Determine the [X, Y] coordinate at the center of the cell enclosing the given text.  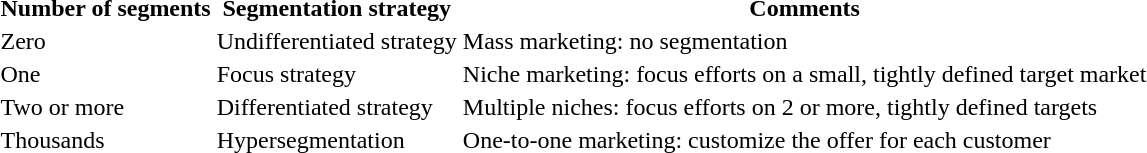
Focus strategy [336, 74]
Differentiated strategy [336, 107]
Undifferentiated strategy [336, 41]
